Pinpoint the cell where the given text exists, returning its [x, y] midpoint coordinate. 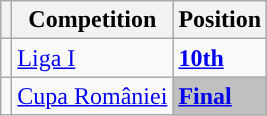
10th [220, 58]
Competition [92, 20]
Cupa României [92, 96]
Final [220, 96]
Position [220, 20]
Liga I [92, 58]
